For the text-containing cell, return its midpoint in [X, Y] coordinate format. 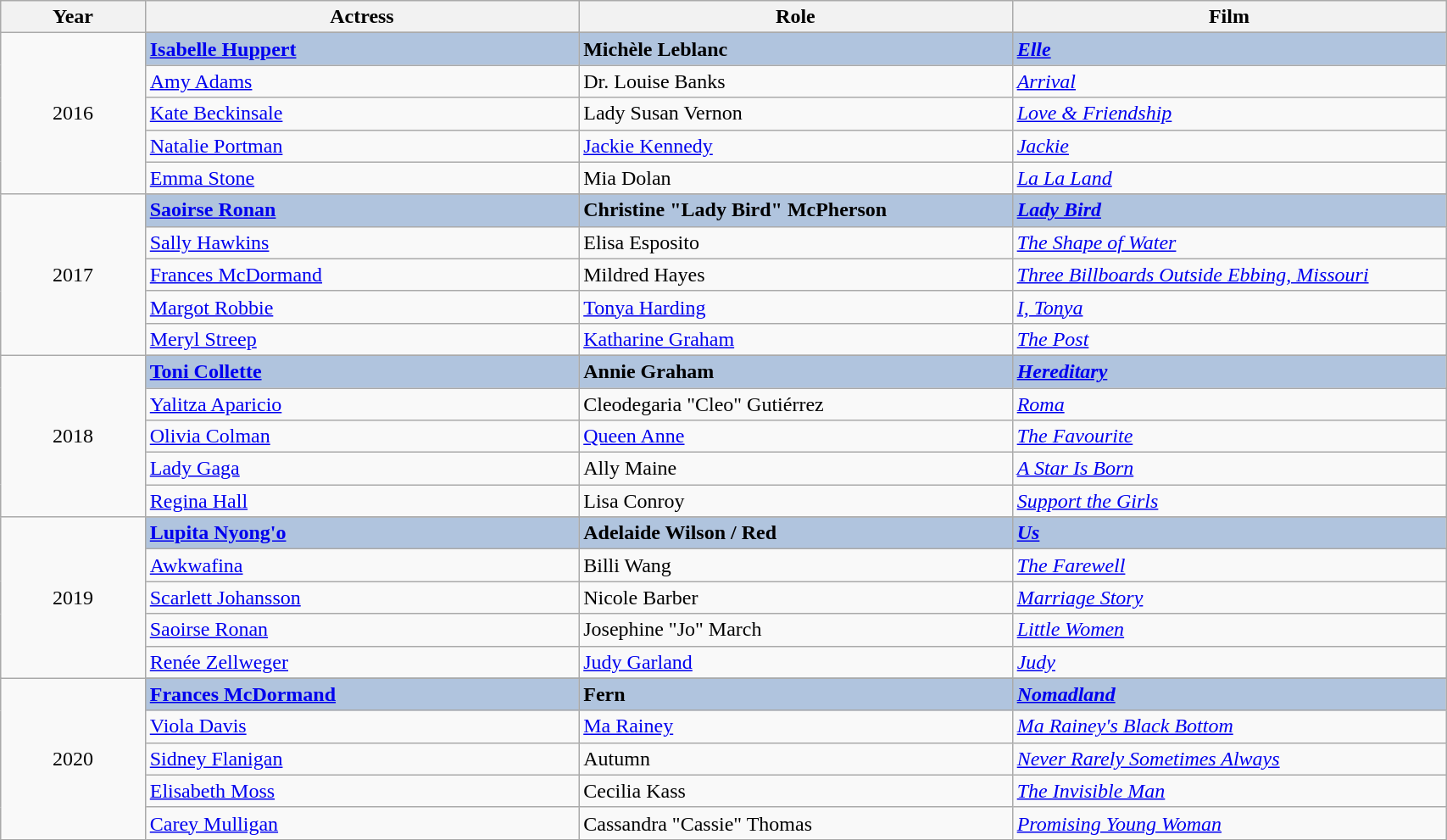
Mia Dolan [795, 178]
Lady Bird [1229, 210]
Carey Mulligan [361, 823]
The Shape of Water [1229, 242]
Renée Zellweger [361, 662]
Little Women [1229, 630]
Kate Beckinsale [361, 114]
The Farewell [1229, 565]
2017 [73, 275]
Toni Collette [361, 371]
Elle [1229, 49]
Cassandra "Cassie" Thomas [795, 823]
Elisabeth Moss [361, 791]
Sidney Flanigan [361, 759]
2018 [73, 436]
Jackie Kennedy [795, 146]
Lupita Nyong'o [361, 533]
Never Rarely Sometimes Always [1229, 759]
2020 [73, 759]
Awkwafina [361, 565]
Cecilia Kass [795, 791]
Ma Rainey [795, 726]
Jackie [1229, 146]
Actress [361, 17]
Adelaide Wilson / Red [795, 533]
Queen Anne [795, 437]
Role [795, 17]
Ally Maine [795, 469]
Annie Graham [795, 371]
I, Tonya [1229, 307]
Three Billboards Outside Ebbing, Missouri [1229, 275]
Regina Hall [361, 501]
Lisa Conroy [795, 501]
Lady Susan Vernon [795, 114]
Marriage Story [1229, 598]
The Post [1229, 339]
Christine "Lady Bird" McPherson [795, 210]
Cleodegaria "Cleo" Gutiérrez [795, 404]
Autumn [795, 759]
Amy Adams [361, 81]
The Invisible Man [1229, 791]
Yalitza Aparicio [361, 404]
Michèle Leblanc [795, 49]
Katharine Graham [795, 339]
Lady Gaga [361, 469]
2016 [73, 114]
Promising Young Woman [1229, 823]
Josephine "Jo" March [795, 630]
Meryl Streep [361, 339]
Roma [1229, 404]
Emma Stone [361, 178]
Margot Robbie [361, 307]
Hereditary [1229, 371]
Mildred Hayes [795, 275]
Year [73, 17]
Olivia Colman [361, 437]
La La Land [1229, 178]
2019 [73, 598]
Support the Girls [1229, 501]
Tonya Harding [795, 307]
Natalie Portman [361, 146]
Billi Wang [795, 565]
Judy Garland [795, 662]
Arrival [1229, 81]
Us [1229, 533]
Ma Rainey's Black Bottom [1229, 726]
Judy [1229, 662]
Isabelle Huppert [361, 49]
Fern [795, 694]
Nicole Barber [795, 598]
The Favourite [1229, 437]
Scarlett Johansson [361, 598]
Dr. Louise Banks [795, 81]
Sally Hawkins [361, 242]
Love & Friendship [1229, 114]
Viola Davis [361, 726]
Film [1229, 17]
Nomadland [1229, 694]
Elisa Esposito [795, 242]
A Star Is Born [1229, 469]
